Provide the [x, y] coordinate of the cell's center where the given text is located.  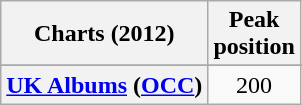
200 [254, 85]
Charts (2012) [104, 34]
Peakposition [254, 34]
UK Albums (OCC) [104, 85]
